Extract the (x, y) coordinate from the center of the cell holding the provided text.  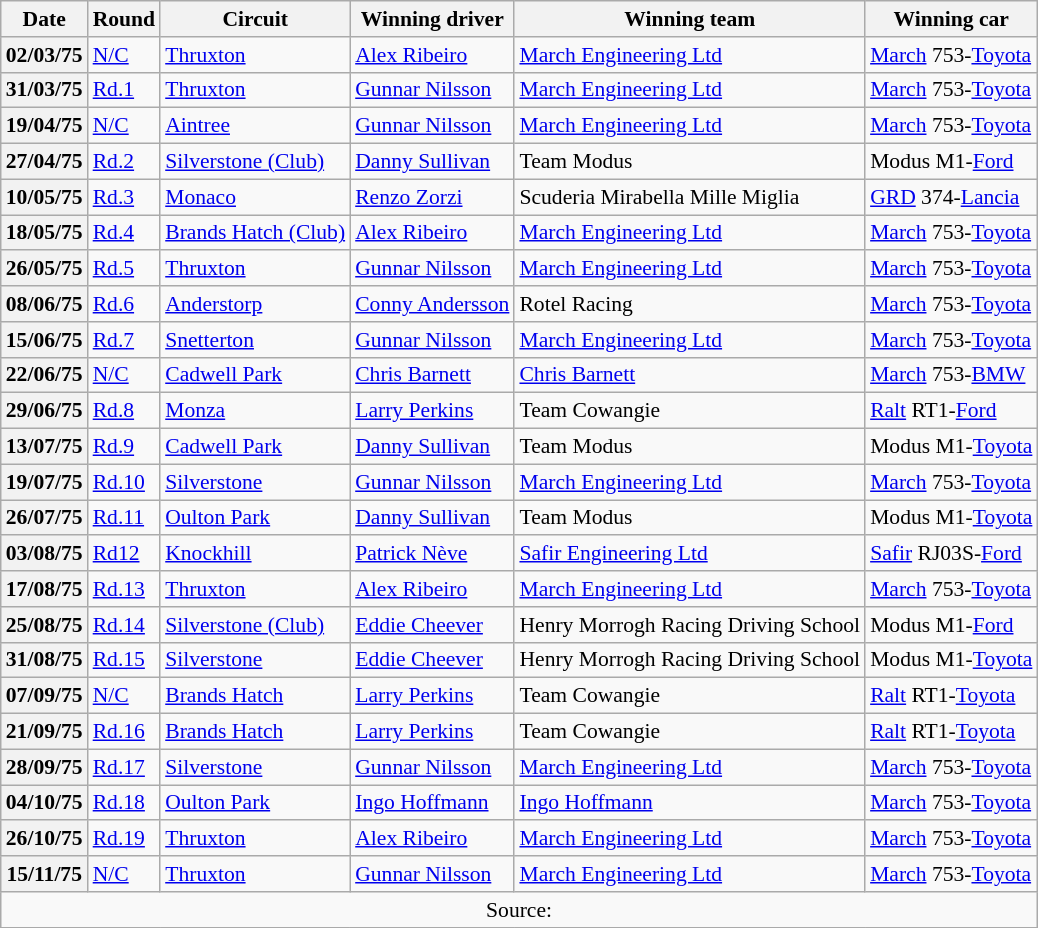
Circuit (255, 19)
Source: (520, 910)
13/07/75 (44, 447)
25/08/75 (44, 625)
Patrick Nève (432, 554)
29/06/75 (44, 411)
31/08/75 (44, 660)
Snetterton (255, 340)
04/10/75 (44, 803)
Safir RJ03S-Ford (951, 554)
Rd.6 (124, 304)
Rd.19 (124, 839)
Rd.9 (124, 447)
Winning team (690, 19)
Safir Engineering Ltd (690, 554)
15/11/75 (44, 874)
26/10/75 (44, 839)
Ralt RT1-Ford (951, 411)
Knockhill (255, 554)
22/06/75 (44, 375)
Rd.16 (124, 732)
Rd.7 (124, 340)
08/06/75 (44, 304)
Rd.2 (124, 162)
03/08/75 (44, 554)
26/05/75 (44, 269)
Winning driver (432, 19)
26/07/75 (44, 518)
27/04/75 (44, 162)
Renzo Zorzi (432, 197)
21/09/75 (44, 732)
Monaco (255, 197)
Rd.1 (124, 90)
Rd.3 (124, 197)
Rd.10 (124, 482)
Aintree (255, 126)
Rd.5 (124, 269)
28/09/75 (44, 767)
Anderstorp (255, 304)
Monza (255, 411)
31/03/75 (44, 90)
Rd.4 (124, 233)
Date (44, 19)
19/04/75 (44, 126)
10/05/75 (44, 197)
Rd.13 (124, 589)
Rd.15 (124, 660)
07/09/75 (44, 696)
17/08/75 (44, 589)
GRD 374-Lancia (951, 197)
Rd.11 (124, 518)
Brands Hatch (Club) (255, 233)
Rd.17 (124, 767)
15/06/75 (44, 340)
Conny Andersson (432, 304)
Rd.14 (124, 625)
Rd.8 (124, 411)
March 753-BMW (951, 375)
Rotel Racing (690, 304)
18/05/75 (44, 233)
Rd12 (124, 554)
02/03/75 (44, 55)
Round (124, 19)
19/07/75 (44, 482)
Scuderia Mirabella Mille Miglia (690, 197)
Winning car (951, 19)
Rd.18 (124, 803)
